Provide the [x, y] coordinate of the cell's center where the given text is located.  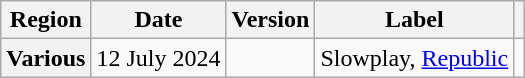
Region [46, 20]
Date [158, 20]
Various [46, 58]
Version [270, 20]
12 July 2024 [158, 58]
Label [414, 20]
Slowplay, Republic [414, 58]
